Detect which cell encompasses the target text, then output its [X, Y] center coordinate. 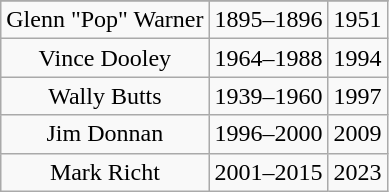
Vince Dooley [105, 58]
1895–1896 [268, 20]
2023 [358, 172]
1994 [358, 58]
1997 [358, 96]
Jim Donnan [105, 134]
2001–2015 [268, 172]
1964–1988 [268, 58]
Wally Butts [105, 96]
Mark Richt [105, 172]
1951 [358, 20]
1939–1960 [268, 96]
2009 [358, 134]
Glenn "Pop" Warner [105, 20]
1996–2000 [268, 134]
